Return the [X, Y] coordinate for the center point of the cell that contains the specified text.  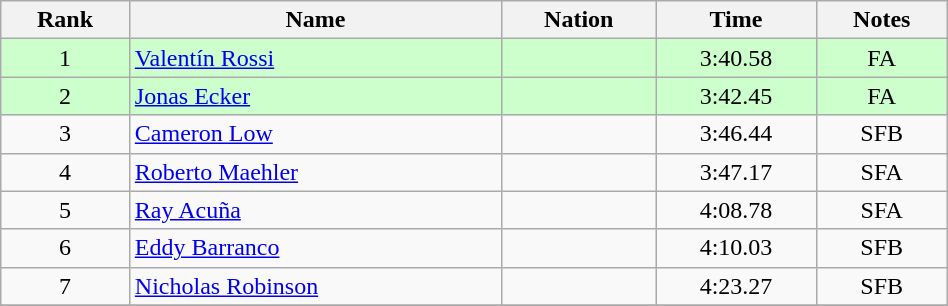
Time [736, 20]
4 [66, 172]
Ray Acuña [315, 210]
1 [66, 58]
Valentín Rossi [315, 58]
Jonas Ecker [315, 96]
Rank [66, 20]
3:40.58 [736, 58]
5 [66, 210]
Cameron Low [315, 134]
Name [315, 20]
Eddy Barranco [315, 248]
6 [66, 248]
3:47.17 [736, 172]
Nation [579, 20]
3 [66, 134]
Notes [882, 20]
Roberto Maehler [315, 172]
4:08.78 [736, 210]
4:10.03 [736, 248]
3:46.44 [736, 134]
2 [66, 96]
4:23.27 [736, 286]
Nicholas Robinson [315, 286]
3:42.45 [736, 96]
7 [66, 286]
